For the text-containing cell, return its midpoint in (X, Y) coordinate format. 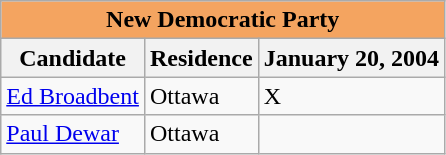
January 20, 2004 (351, 58)
Candidate (73, 58)
Residence (201, 58)
Paul Dewar (73, 134)
Ed Broadbent (73, 96)
X (351, 96)
New Democratic Party (223, 20)
